From the cell containing the given text, extract its center point as [X, Y] coordinate. 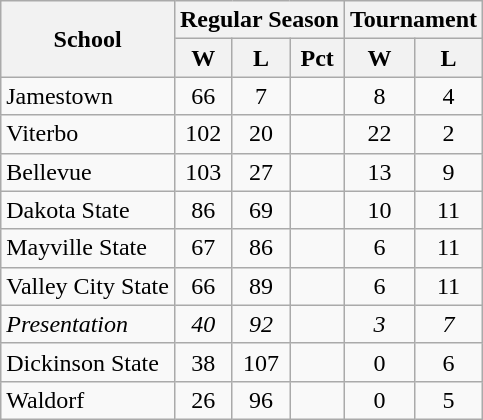
Dickinson State [88, 362]
20 [261, 134]
69 [261, 210]
Pct [317, 58]
27 [261, 172]
School [88, 39]
67 [203, 248]
Waldorf [88, 400]
96 [261, 400]
22 [379, 134]
5 [448, 400]
89 [261, 286]
Tournament [413, 20]
3 [379, 324]
Viterbo [88, 134]
Dakota State [88, 210]
2 [448, 134]
Presentation [88, 324]
38 [203, 362]
40 [203, 324]
Mayville State [88, 248]
Regular Season [259, 20]
13 [379, 172]
26 [203, 400]
Jamestown [88, 96]
8 [379, 96]
102 [203, 134]
4 [448, 96]
Valley City State [88, 286]
103 [203, 172]
9 [448, 172]
10 [379, 210]
92 [261, 324]
107 [261, 362]
Bellevue [88, 172]
